Capture the cell that displays the provided text and extract its [X, Y] central coordinate. 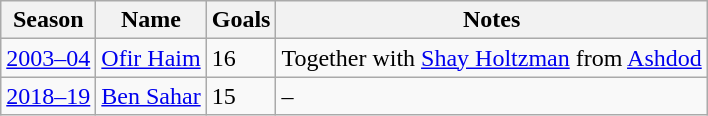
2018–19 [48, 96]
Name [151, 20]
15 [241, 96]
– [492, 96]
2003–04 [48, 58]
Season [48, 20]
Together with Shay Holtzman from Ashdod [492, 58]
Goals [241, 20]
16 [241, 58]
Ofir Haim [151, 58]
Notes [492, 20]
Ben Sahar [151, 96]
